Provide the [x, y] coordinate of the cell's center where the given text is located.  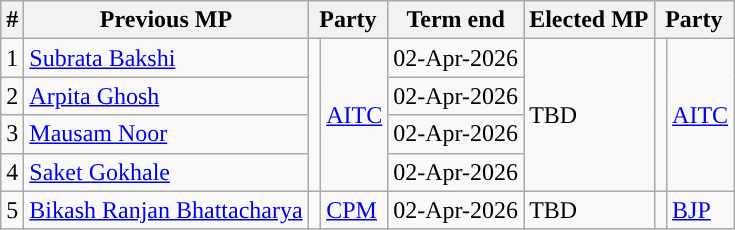
2 [12, 96]
Saket Gokhale [166, 172]
Elected MP [589, 20]
Arpita Ghosh [166, 96]
# [12, 20]
3 [12, 134]
Subrata Bakshi [166, 58]
Term end [456, 20]
Previous MP [166, 20]
BJP [700, 210]
5 [12, 210]
4 [12, 172]
CPM [354, 210]
Mausam Noor [166, 134]
1 [12, 58]
Bikash Ranjan Bhattacharya [166, 210]
